Provide the [X, Y] coordinate of the cell's center where the given text is located.  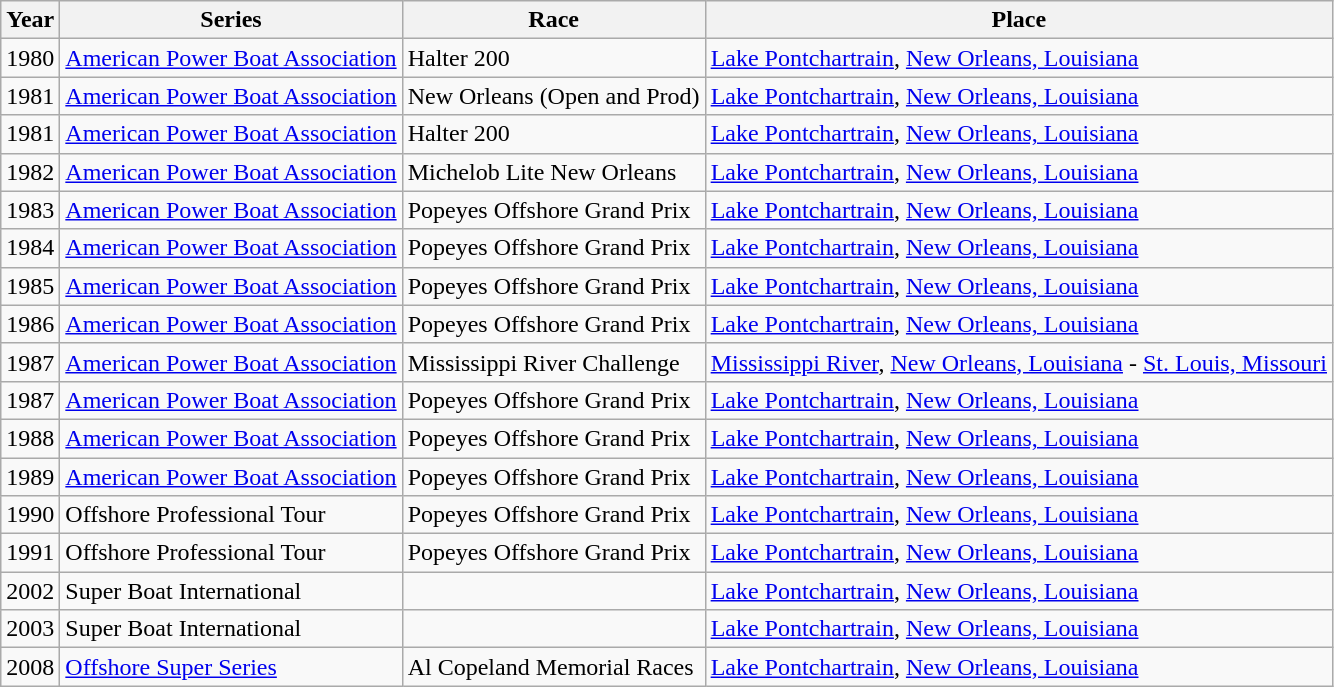
1988 [30, 438]
1984 [30, 248]
2003 [30, 629]
1980 [30, 58]
1982 [30, 172]
Mississippi River, New Orleans, Louisiana - St. Louis, Missouri [1018, 362]
2008 [30, 667]
1983 [30, 210]
Michelob Lite New Orleans [554, 172]
Year [30, 20]
Series [231, 20]
Mississippi River Challenge [554, 362]
Offshore Super Series [231, 667]
1989 [30, 477]
1991 [30, 553]
2002 [30, 591]
New Orleans (Open and Prod) [554, 96]
1985 [30, 286]
Place [1018, 20]
Al Copeland Memorial Races [554, 667]
1990 [30, 515]
Race [554, 20]
1986 [30, 324]
